Return the [x, y] coordinate for the center point of the cell that contains the specified text.  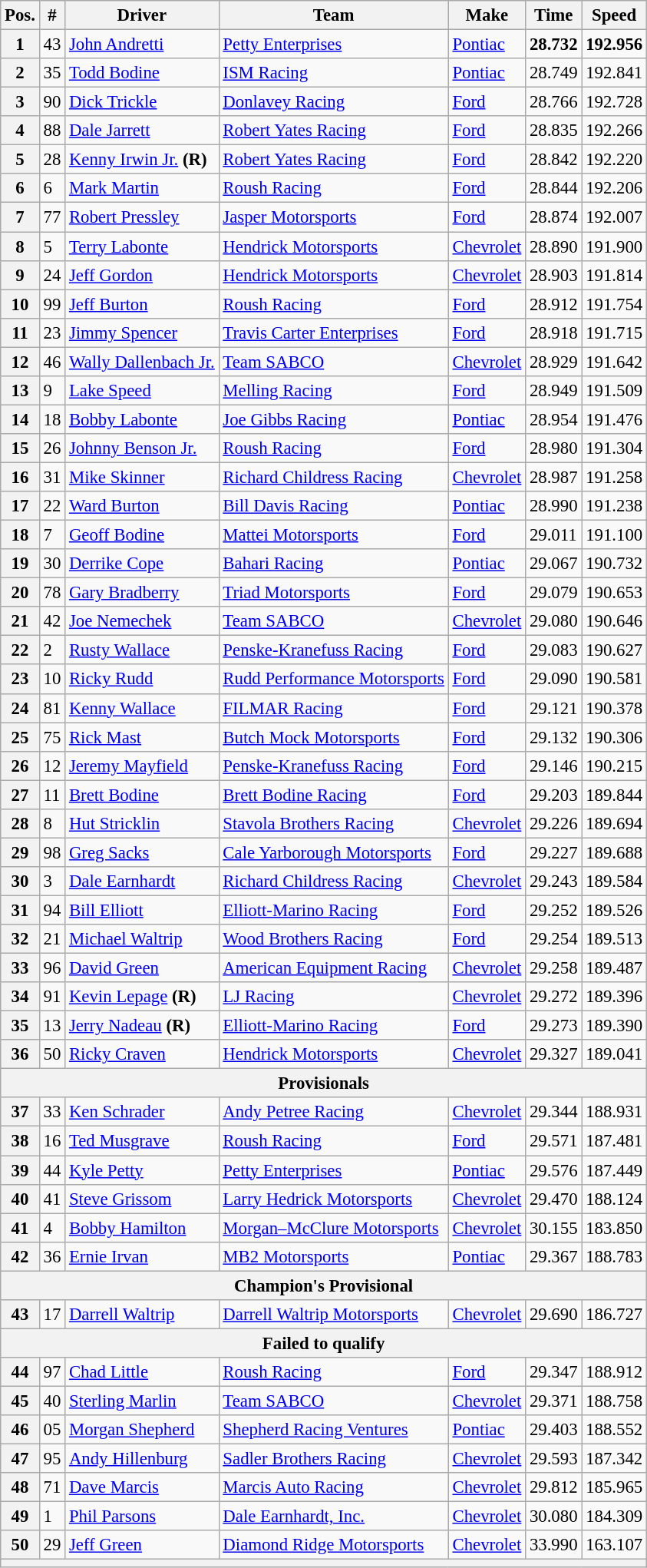
191.900 [614, 246]
Sadler Brothers Racing [333, 1459]
Cale Yarborough Motorsports [333, 852]
Chad Little [142, 1372]
188.783 [614, 1256]
Jimmy Spencer [142, 332]
Wood Brothers Racing [333, 939]
187.449 [614, 1170]
28.842 [554, 160]
Derrike Cope [142, 564]
Diamond Ridge Motorsports [333, 1545]
Bobby Labonte [142, 419]
188.124 [614, 1199]
Jeremy Mayfield [142, 766]
190.306 [614, 737]
29.146 [554, 766]
185.965 [614, 1487]
163.107 [614, 1545]
32 [20, 939]
187.481 [614, 1141]
190.627 [614, 650]
Mattei Motorsports [333, 535]
LJ Racing [333, 997]
90 [52, 102]
Kevin Lepage (R) [142, 997]
Failed to qualify [324, 1343]
29.593 [554, 1459]
33.990 [554, 1545]
29.344 [554, 1113]
28.929 [554, 362]
29.011 [554, 535]
Jerry Nadeau (R) [142, 1026]
Ward Burton [142, 506]
189.844 [614, 795]
29.571 [554, 1141]
28.874 [554, 217]
94 [52, 910]
Michael Waltrip [142, 939]
189.041 [614, 1054]
David Green [142, 968]
Dale Earnhardt [142, 882]
29.403 [554, 1430]
192.206 [614, 188]
28.949 [554, 391]
Ricky Rudd [142, 680]
FILMAR Racing [333, 708]
29.227 [554, 852]
190.215 [614, 766]
189.487 [614, 968]
Bill Davis Racing [333, 506]
29.470 [554, 1199]
Jeff Gordon [142, 275]
Geoff Bodine [142, 535]
45 [20, 1401]
Lake Speed [142, 391]
96 [52, 968]
Dave Marcis [142, 1487]
Bill Elliott [142, 910]
28.954 [554, 419]
29.812 [554, 1487]
Robert Pressley [142, 217]
MB2 Motorsports [333, 1256]
28.844 [554, 188]
192.841 [614, 73]
29.272 [554, 997]
Jeff Green [142, 1545]
29.090 [554, 680]
29.226 [554, 824]
19 [20, 564]
81 [52, 708]
Kenny Wallace [142, 708]
Phil Parsons [142, 1517]
Darrell Waltrip Motorsports [333, 1315]
191.715 [614, 332]
28.990 [554, 506]
Larry Hedrick Motorsports [333, 1199]
38 [20, 1141]
188.758 [614, 1401]
29.367 [554, 1256]
20 [20, 593]
Rudd Performance Motorsports [333, 680]
Johnny Benson Jr. [142, 448]
29.252 [554, 910]
29.254 [554, 939]
189.526 [614, 910]
29.347 [554, 1372]
Steve Grissom [142, 1199]
29.690 [554, 1315]
Jeff Burton [142, 304]
Ken Schrader [142, 1113]
28.912 [554, 304]
191.476 [614, 419]
189.694 [614, 824]
71 [52, 1487]
191.304 [614, 448]
05 [52, 1430]
189.584 [614, 882]
191.258 [614, 477]
Gary Bradberry [142, 593]
Team [333, 15]
27 [20, 795]
30.155 [554, 1228]
29.371 [554, 1401]
97 [52, 1372]
192.007 [614, 217]
Kyle Petty [142, 1170]
190.653 [614, 593]
Andy Hillenburg [142, 1459]
Donlavey Racing [333, 102]
Terry Labonte [142, 246]
191.509 [614, 391]
Rick Mast [142, 737]
Brett Bodine Racing [333, 795]
Rusty Wallace [142, 650]
Mark Martin [142, 188]
Wally Dallenbach Jr. [142, 362]
Joe Gibbs Racing [333, 419]
American Equipment Racing [333, 968]
Kenny Irwin Jr. (R) [142, 160]
192.266 [614, 131]
Pos. [20, 15]
77 [52, 217]
Stavola Brothers Racing [333, 824]
192.220 [614, 160]
15 [20, 448]
Butch Mock Motorsports [333, 737]
Jasper Motorsports [333, 217]
Bobby Hamilton [142, 1228]
190.581 [614, 680]
Ernie Irvan [142, 1256]
29.273 [554, 1026]
91 [52, 997]
14 [20, 419]
28.890 [554, 246]
29.243 [554, 882]
191.642 [614, 362]
29.327 [554, 1054]
29.576 [554, 1170]
# [52, 15]
Andy Petree Racing [333, 1113]
Joe Nemechek [142, 621]
190.732 [614, 564]
49 [20, 1517]
29.083 [554, 650]
29.121 [554, 708]
28.732 [554, 45]
189.513 [614, 939]
88 [52, 131]
98 [52, 852]
192.956 [614, 45]
190.646 [614, 621]
Darrell Waltrip [142, 1315]
Shepherd Racing Ventures [333, 1430]
191.754 [614, 304]
Champion's Provisional [324, 1285]
John Andretti [142, 45]
30.080 [554, 1517]
28.987 [554, 477]
29.203 [554, 795]
29.079 [554, 593]
Hut Stricklin [142, 824]
Bahari Racing [333, 564]
Ted Musgrave [142, 1141]
29.258 [554, 968]
37 [20, 1113]
Dale Earnhardt, Inc. [333, 1517]
191.814 [614, 275]
29.132 [554, 737]
187.342 [614, 1459]
191.238 [614, 506]
Mike Skinner [142, 477]
29.067 [554, 564]
28.835 [554, 131]
ISM Racing [333, 73]
183.850 [614, 1228]
189.396 [614, 997]
78 [52, 593]
Time [554, 15]
189.390 [614, 1026]
Driver [142, 15]
Marcis Auto Racing [333, 1487]
Brett Bodine [142, 795]
28.980 [554, 448]
Morgan Shepherd [142, 1430]
28.749 [554, 73]
Triad Motorsports [333, 593]
34 [20, 997]
Provisionals [324, 1083]
48 [20, 1487]
Melling Racing [333, 391]
Morgan–McClure Motorsports [333, 1228]
184.309 [614, 1517]
28.903 [554, 275]
188.552 [614, 1430]
28.918 [554, 332]
191.100 [614, 535]
190.378 [614, 708]
Make [487, 15]
188.912 [614, 1372]
47 [20, 1459]
75 [52, 737]
Dick Trickle [142, 102]
Greg Sacks [142, 852]
25 [20, 737]
39 [20, 1170]
Todd Bodine [142, 73]
29.080 [554, 621]
Ricky Craven [142, 1054]
28.766 [554, 102]
95 [52, 1459]
99 [52, 304]
Travis Carter Enterprises [333, 332]
186.727 [614, 1315]
Dale Jarrett [142, 131]
192.728 [614, 102]
Speed [614, 15]
188.931 [614, 1113]
Sterling Marlin [142, 1401]
189.688 [614, 852]
